Return [x, y] of the center of cell containing provided text 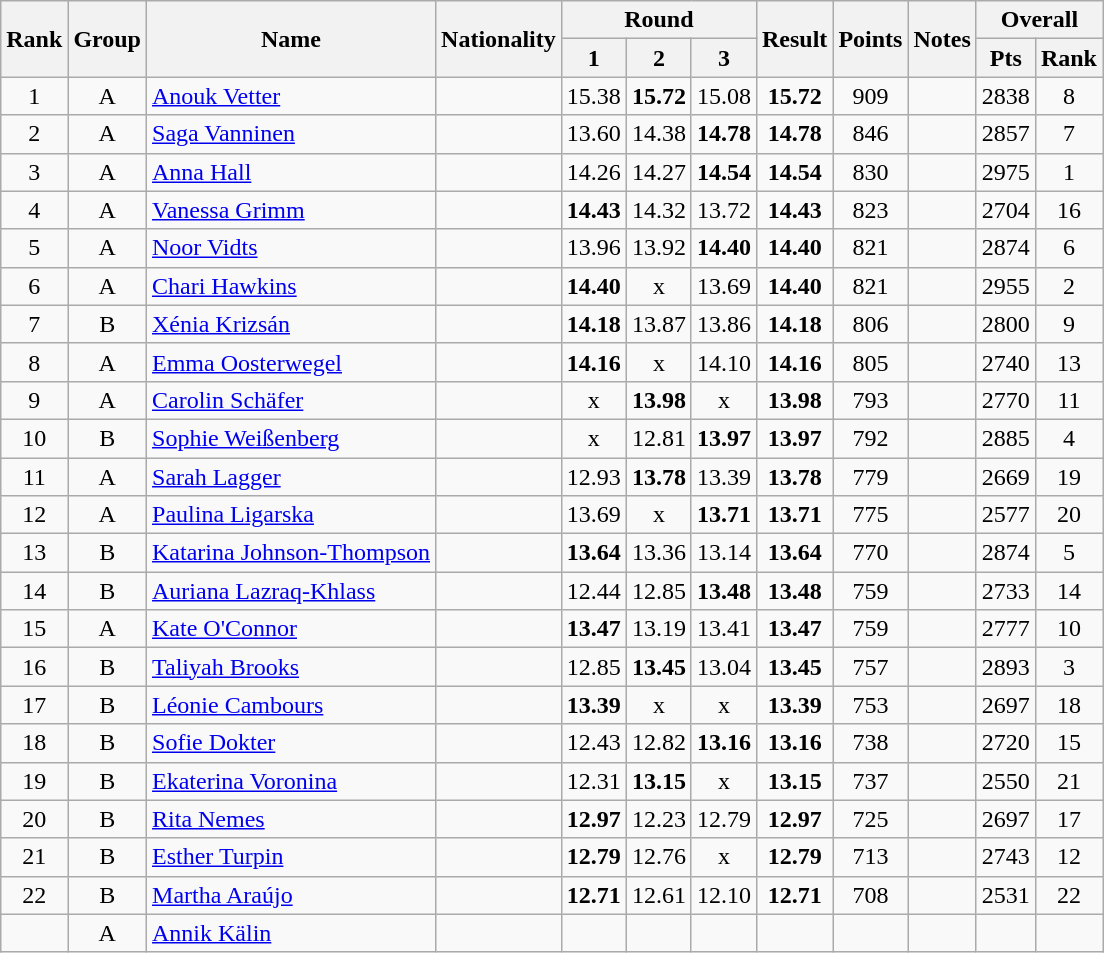
909 [870, 96]
14.27 [658, 172]
12.82 [658, 743]
13.87 [658, 324]
2893 [1006, 667]
Auriana Lazraq-Khlass [292, 591]
Saga Vanninen [292, 134]
2669 [1006, 477]
757 [870, 667]
Anna Hall [292, 172]
2885 [1006, 438]
13.19 [658, 629]
13.96 [594, 248]
805 [870, 362]
2857 [1006, 134]
14.26 [594, 172]
Rita Nemes [292, 819]
Emma Oosterwegel [292, 362]
725 [870, 819]
Pts [1006, 58]
2743 [1006, 857]
Group [108, 39]
13.86 [724, 324]
793 [870, 400]
12.10 [724, 895]
Carolin Schäfer [292, 400]
753 [870, 705]
Annik Kälin [292, 933]
12.81 [658, 438]
15.08 [724, 96]
738 [870, 743]
Overall [1039, 20]
12.43 [594, 743]
792 [870, 438]
713 [870, 857]
Anouk Vetter [292, 96]
2577 [1006, 515]
Round [658, 20]
Name [292, 39]
Chari Hawkins [292, 286]
2955 [1006, 286]
14.10 [724, 362]
737 [870, 781]
Result [794, 39]
14.38 [658, 134]
806 [870, 324]
Martha Araújo [292, 895]
779 [870, 477]
Katarina Johnson-Thompson [292, 553]
2838 [1006, 96]
Sarah Lagger [292, 477]
13.04 [724, 667]
12.31 [594, 781]
Points [870, 39]
823 [870, 210]
12.76 [658, 857]
13.72 [724, 210]
2975 [1006, 172]
Xénia Krizsán [292, 324]
Paulina Ligarska [292, 515]
12.23 [658, 819]
708 [870, 895]
2531 [1006, 895]
13.92 [658, 248]
13.60 [594, 134]
2740 [1006, 362]
Taliyah Brooks [292, 667]
2704 [1006, 210]
2777 [1006, 629]
846 [870, 134]
Noor Vidts [292, 248]
13.41 [724, 629]
Sophie Weißenberg [292, 438]
770 [870, 553]
Vanessa Grimm [292, 210]
14.32 [658, 210]
Léonie Cambours [292, 705]
Notes [942, 39]
2770 [1006, 400]
Ekaterina Voronina [292, 781]
13.14 [724, 553]
2720 [1006, 743]
Kate O'Connor [292, 629]
15.38 [594, 96]
2800 [1006, 324]
12.44 [594, 591]
12.93 [594, 477]
Esther Turpin [292, 857]
830 [870, 172]
12.61 [658, 895]
2733 [1006, 591]
775 [870, 515]
Nationality [499, 39]
2550 [1006, 781]
13.36 [658, 553]
Sofie Dokter [292, 743]
